Identify which cell holds the provided text, then report its (x, y) central coordinate. 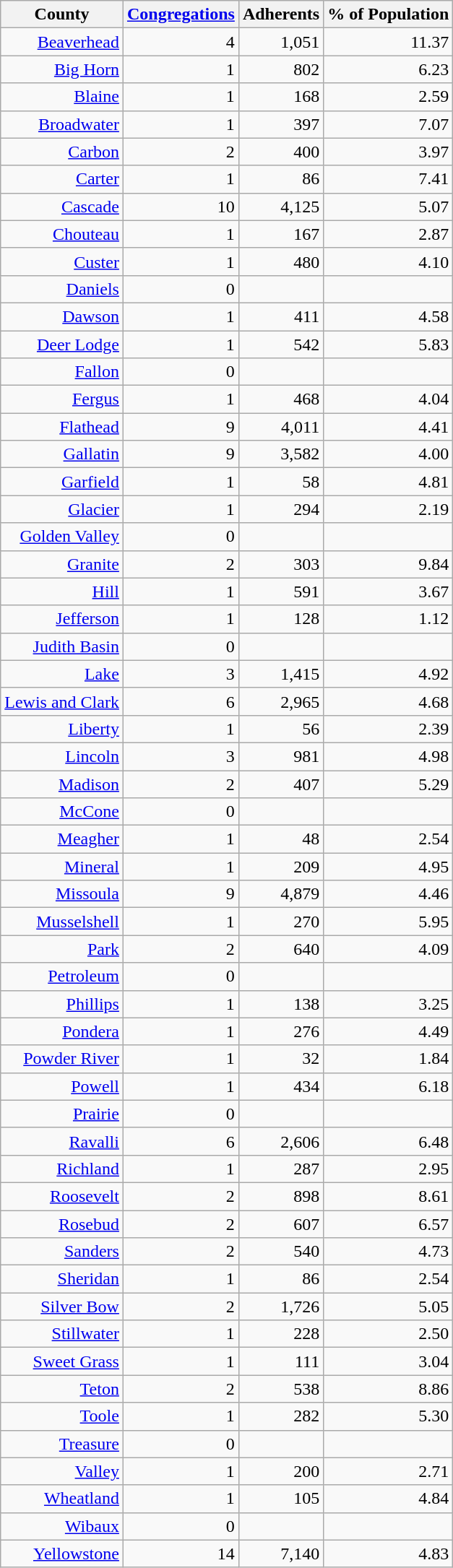
4.84 (389, 1499)
407 (280, 784)
5.95 (389, 922)
2,606 (280, 1141)
6.48 (389, 1141)
111 (280, 1361)
48 (280, 839)
Jefferson (62, 619)
Meagher (62, 839)
Beaverhead (62, 42)
607 (280, 1224)
Lincoln (62, 756)
294 (280, 509)
802 (280, 69)
Silver Bow (62, 1307)
4.00 (389, 454)
105 (280, 1499)
7.41 (389, 179)
468 (280, 399)
4,879 (280, 894)
8.86 (389, 1389)
9.84 (389, 564)
Madison (62, 784)
3.04 (389, 1361)
Cascade (62, 207)
Lewis and Clark (62, 701)
2.50 (389, 1334)
32 (280, 1059)
Hill (62, 592)
2.19 (389, 509)
4.58 (389, 316)
10 (181, 207)
209 (280, 867)
4.10 (389, 261)
540 (280, 1252)
4.41 (389, 427)
1,415 (280, 674)
Flathead (62, 427)
128 (280, 619)
5.29 (389, 784)
Dawson (62, 316)
7,140 (280, 1554)
5.05 (389, 1307)
3.25 (389, 1004)
58 (280, 482)
Park (62, 949)
4.09 (389, 949)
Powder River (62, 1059)
167 (280, 234)
270 (280, 922)
1,051 (280, 42)
3,582 (280, 454)
2.95 (389, 1169)
5.30 (389, 1416)
Glacier (62, 509)
4.68 (389, 701)
3.67 (389, 592)
4.73 (389, 1252)
Pondera (62, 1031)
4,125 (280, 207)
287 (280, 1169)
Chouteau (62, 234)
6.57 (389, 1224)
Granite (62, 564)
4.83 (389, 1554)
Rosebud (62, 1224)
Phillips (62, 1004)
56 (280, 729)
4.81 (389, 482)
434 (280, 1086)
640 (280, 949)
Deer Lodge (62, 345)
Blaine (62, 97)
Teton (62, 1389)
4.95 (389, 867)
% of Population (389, 14)
Carbon (62, 152)
276 (280, 1031)
Valley (62, 1471)
6.18 (389, 1086)
981 (280, 756)
Ravalli (62, 1141)
1,726 (280, 1307)
McCone (62, 812)
138 (280, 1004)
2.71 (389, 1471)
8.61 (389, 1196)
200 (280, 1471)
591 (280, 592)
Golden Valley (62, 537)
282 (280, 1416)
2,965 (280, 701)
Liberty (62, 729)
480 (280, 261)
Congregations (181, 14)
168 (280, 97)
898 (280, 1196)
4,011 (280, 427)
Lake (62, 674)
County (62, 14)
Wibaux (62, 1526)
Carter (62, 179)
1.84 (389, 1059)
Daniels (62, 289)
4.04 (389, 399)
Toole (62, 1416)
Missoula (62, 894)
Gallatin (62, 454)
Wheatland (62, 1499)
538 (280, 1389)
Powell (62, 1086)
6.23 (389, 69)
4.49 (389, 1031)
7.07 (389, 124)
Petroleum (62, 976)
542 (280, 345)
Musselshell (62, 922)
Broadwater (62, 124)
11.37 (389, 42)
14 (181, 1554)
Sheridan (62, 1279)
2.39 (389, 729)
4.46 (389, 894)
397 (280, 124)
303 (280, 564)
5.83 (389, 345)
411 (280, 316)
Adherents (280, 14)
Big Horn (62, 69)
Sanders (62, 1252)
1.12 (389, 619)
Roosevelt (62, 1196)
Mineral (62, 867)
228 (280, 1334)
Treasure (62, 1444)
3.97 (389, 152)
Stillwater (62, 1334)
Fallon (62, 372)
Sweet Grass (62, 1361)
400 (280, 152)
Garfield (62, 482)
2.87 (389, 234)
2.59 (389, 97)
Yellowstone (62, 1554)
Richland (62, 1169)
Prairie (62, 1114)
4.92 (389, 674)
5.07 (389, 207)
Judith Basin (62, 646)
4.98 (389, 756)
Fergus (62, 399)
4 (181, 42)
Custer (62, 261)
